Find where the given text appears and provide that cell's center as (X, Y) coordinate. 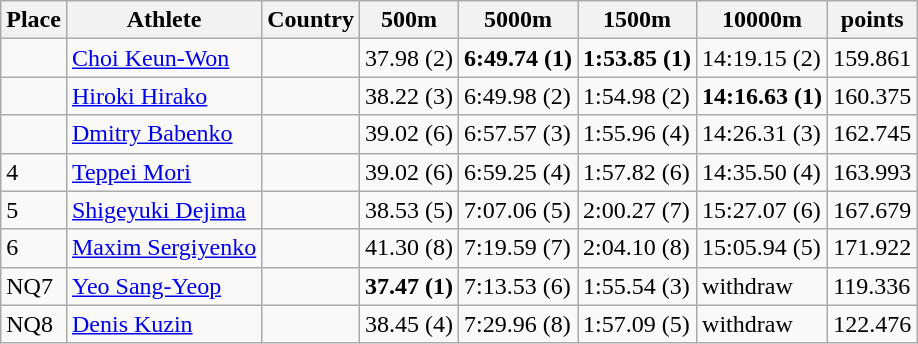
Dmitry Babenko (164, 134)
171.922 (872, 248)
6:49.98 (2) (518, 96)
10000m (762, 20)
points (872, 20)
15:05.94 (5) (762, 248)
7:07.06 (5) (518, 210)
15:27.07 (6) (762, 210)
7:13.53 (6) (518, 286)
14:16.63 (1) (762, 96)
41.30 (8) (408, 248)
2:00.27 (7) (638, 210)
500m (408, 20)
6:57.57 (3) (518, 134)
14:26.31 (3) (762, 134)
38.45 (4) (408, 324)
Yeo Sang-Yeop (164, 286)
1:53.85 (1) (638, 58)
Country (311, 20)
5000m (518, 20)
14:35.50 (4) (762, 172)
NQ8 (34, 324)
159.861 (872, 58)
167.679 (872, 210)
162.745 (872, 134)
Hiroki Hirako (164, 96)
163.993 (872, 172)
Place (34, 20)
14:19.15 (2) (762, 58)
37.98 (2) (408, 58)
5 (34, 210)
122.476 (872, 324)
Athlete (164, 20)
4 (34, 172)
1:55.96 (4) (638, 134)
160.375 (872, 96)
6 (34, 248)
7:19.59 (7) (518, 248)
Teppei Mori (164, 172)
2:04.10 (8) (638, 248)
1500m (638, 20)
1:54.98 (2) (638, 96)
6:59.25 (4) (518, 172)
Choi Keun-Won (164, 58)
37.47 (1) (408, 286)
6:49.74 (1) (518, 58)
7:29.96 (8) (518, 324)
Shigeyuki Dejima (164, 210)
Denis Kuzin (164, 324)
1:57.82 (6) (638, 172)
119.336 (872, 286)
Maxim Sergiyenko (164, 248)
38.53 (5) (408, 210)
NQ7 (34, 286)
1:57.09 (5) (638, 324)
1:55.54 (3) (638, 286)
38.22 (3) (408, 96)
